Locate the cell with the specified text and output its [X, Y] center coordinate. 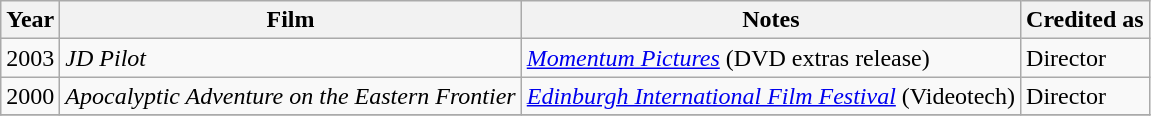
2003 [30, 58]
Credited as [1086, 20]
Momentum Pictures (DVD extras release) [770, 58]
JD Pilot [290, 58]
Edinburgh International Film Festival (Videotech) [770, 96]
Film [290, 20]
Year [30, 20]
Apocalyptic Adventure on the Eastern Frontier [290, 96]
2000 [30, 96]
Notes [770, 20]
